Capture the cell that displays the provided text and extract its [x, y] central coordinate. 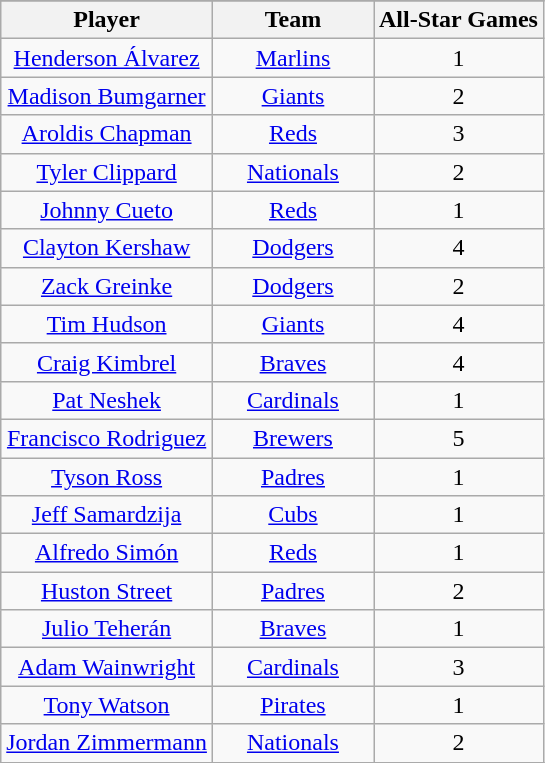
Marlins [292, 58]
Pirates [292, 705]
Tyler Clippard [107, 172]
Clayton Kershaw [107, 248]
Jordan Zimmermann [107, 743]
Cubs [292, 515]
Tony Watson [107, 705]
Player [107, 20]
Pat Neshek [107, 400]
Jeff Samardzija [107, 515]
5 [459, 438]
Francisco Rodriguez [107, 438]
Tyson Ross [107, 477]
Aroldis Chapman [107, 134]
Tim Hudson [107, 324]
Julio Teherán [107, 629]
All-Star Games [459, 20]
Henderson Álvarez [107, 58]
Craig Kimbrel [107, 362]
Alfredo Simón [107, 553]
Team [292, 20]
Madison Bumgarner [107, 96]
Brewers [292, 438]
Zack Greinke [107, 286]
Huston Street [107, 591]
Adam Wainwright [107, 667]
Johnny Cueto [107, 210]
